Determine the (X, Y) coordinate at the center of the cell enclosing the given text.  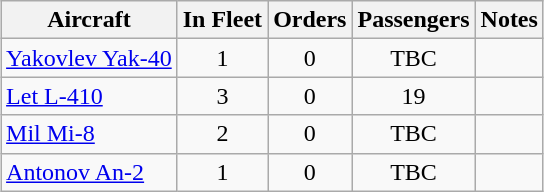
Antonov An-2 (90, 172)
Passengers (414, 20)
Notes (509, 20)
3 (222, 96)
Orders (310, 20)
19 (414, 96)
Aircraft (90, 20)
In Fleet (222, 20)
2 (222, 134)
Mil Mi-8 (90, 134)
Let L-410 (90, 96)
Yakovlev Yak-40 (90, 58)
